Return [X, Y] of the center of cell containing provided text 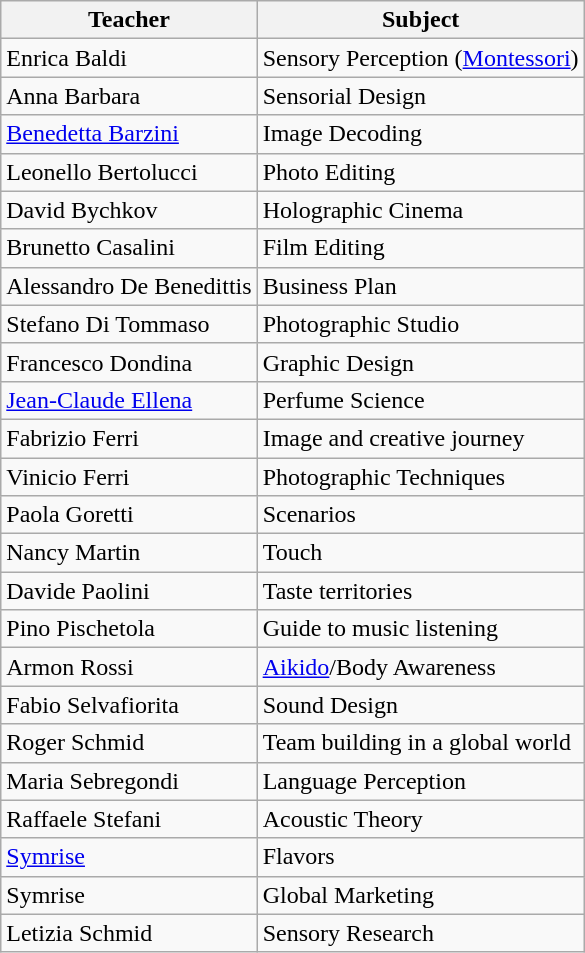
Brunetto Casalini [129, 248]
Scenarios [420, 515]
Fabio Selvafiorita [129, 705]
Sound Design [420, 705]
Taste territories [420, 591]
Touch [420, 553]
David Bychkov [129, 210]
Team building in a global world [420, 743]
Image Decoding [420, 134]
Sensory Research [420, 933]
Francesco Dondina [129, 362]
Raffaele Stefani [129, 819]
Guide to music listening [420, 629]
Photographic Studio [420, 324]
Armon Rossi [129, 667]
Language Perception [420, 781]
Stefano Di Tommaso [129, 324]
Business Plan [420, 286]
Photographic Techniques [420, 477]
Maria Sebregondi [129, 781]
Davide Paolini [129, 591]
Leonello Bertolucci [129, 172]
Roger Schmid [129, 743]
Fabrizio Ferri [129, 438]
Global Marketing [420, 895]
Graphic Design [420, 362]
Film Editing [420, 248]
Image and creative journey [420, 438]
Sensory Perception (Montessori) [420, 58]
Jean-Claude Ellena [129, 400]
Vinicio Ferri [129, 477]
Pino Pischetola [129, 629]
Subject [420, 20]
Alessandro De Benedittis [129, 286]
Photo Editing [420, 172]
Nancy Martin [129, 553]
Perfume Science [420, 400]
Paola Goretti [129, 515]
Anna Barbara [129, 96]
Sensorial Design [420, 96]
Letizia Schmid [129, 933]
Teacher [129, 20]
Benedetta Barzini [129, 134]
Enrica Baldi [129, 58]
Acoustic Theory [420, 819]
Flavors [420, 857]
Aikido/Body Awareness [420, 667]
Holographic Cinema [420, 210]
